Output the [x, y] coordinate of the center of the cell containing the given text.  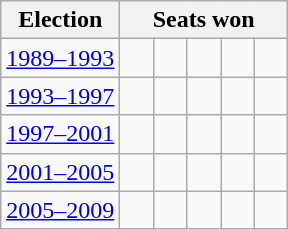
1997–2001 [60, 134]
Seats won [204, 20]
2005–2009 [60, 210]
2001–2005 [60, 172]
1989–1993 [60, 58]
1993–1997 [60, 96]
Election [60, 20]
